Extract the [X, Y] coordinate from the center of the cell holding the provided text.  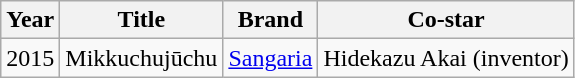
Mikkuchujūchu [142, 58]
Co-star [446, 20]
Title [142, 20]
Brand [270, 20]
Year [30, 20]
2015 [30, 58]
Hidekazu Akai (inventor) [446, 58]
Sangaria [270, 58]
